Capture the cell that displays the provided text and extract its [x, y] central coordinate. 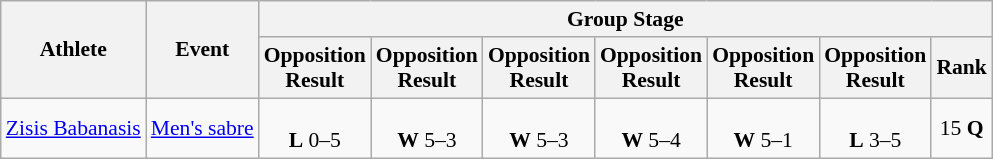
Event [202, 50]
Rank [962, 68]
L 0–5 [315, 128]
Group Stage [626, 19]
15 Q [962, 128]
W 5–4 [651, 128]
W 5–1 [763, 128]
Athlete [74, 50]
L 3–5 [875, 128]
Zisis Babanasis [74, 128]
Men's sabre [202, 128]
